Detect which cell encompasses the target text, then output its (x, y) center coordinate. 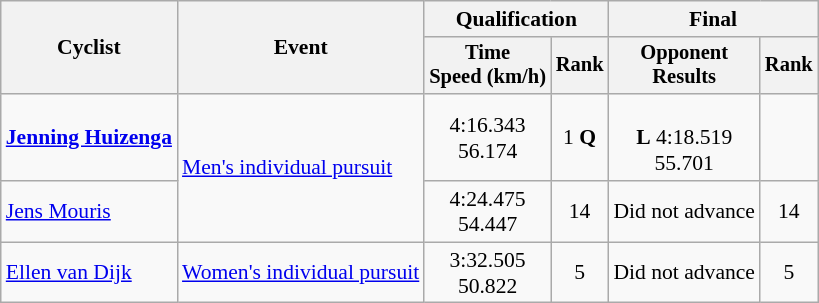
1 Q (580, 138)
Jenning Huizenga (89, 138)
Qualification (516, 19)
Jens Mouris (89, 212)
3:32.50550.822 (488, 272)
Final (712, 19)
4:24.47554.447 (488, 212)
L 4:18.51955.701 (684, 138)
Event (300, 48)
OpponentResults (684, 66)
Ellen van Dijk (89, 272)
TimeSpeed (km/h) (488, 66)
Cyclist (89, 48)
4:16.34356.174 (488, 138)
Women's individual pursuit (300, 272)
Men's individual pursuit (300, 168)
